Return (X, Y) of the center of cell containing provided text 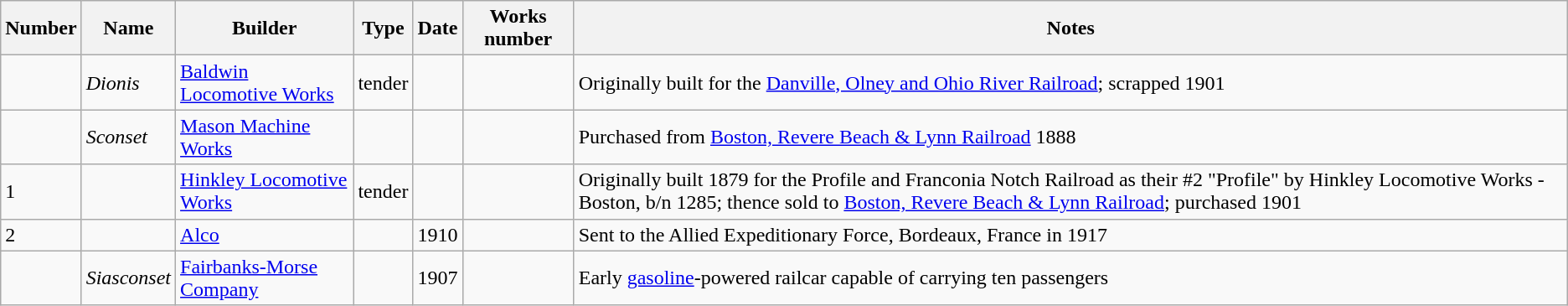
Type (384, 29)
Name (128, 29)
Notes (1070, 29)
Fairbanks-Morse Company (265, 278)
Works number (518, 29)
Purchased from Boston, Revere Beach & Lynn Railroad 1888 (1070, 137)
Number (41, 29)
Mason Machine Works (265, 137)
Dionis (128, 82)
Baldwin Locomotive Works (265, 82)
1910 (437, 235)
1 (41, 191)
Originally built for the Danville, Olney and Ohio River Railroad; scrapped 1901 (1070, 82)
Alco (265, 235)
2 (41, 235)
Sconset (128, 137)
Siasconset (128, 278)
Date (437, 29)
Early gasoline-powered railcar capable of carrying ten passengers (1070, 278)
Sent to the Allied Expeditionary Force, Bordeaux, France in 1917 (1070, 235)
Hinkley Locomotive Works (265, 191)
Builder (265, 29)
1907 (437, 278)
